Locate the cell with the specified text and output its [x, y] center coordinate. 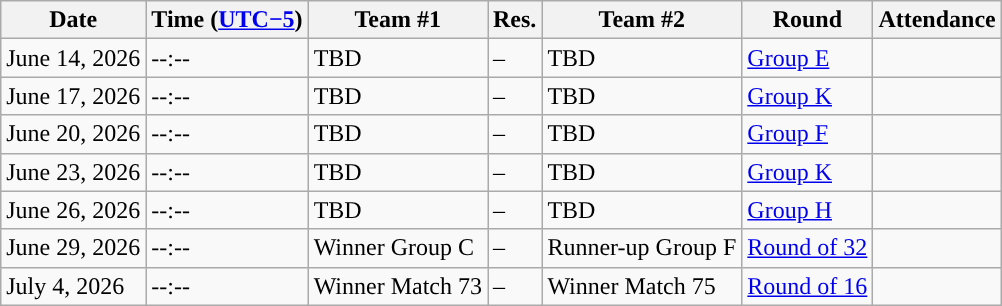
Attendance [937, 20]
Runner-up Group F [642, 248]
Winner Match 75 [642, 286]
Res. [515, 20]
Round of 32 [808, 248]
Team #1 [398, 20]
June 26, 2026 [74, 210]
Time (UTC−5) [227, 20]
June 17, 2026 [74, 96]
Winner Group C [398, 248]
Date [74, 20]
June 23, 2026 [74, 172]
Team #2 [642, 20]
Winner Match 73 [398, 286]
June 29, 2026 [74, 248]
Round [808, 20]
July 4, 2026 [74, 286]
Group E [808, 58]
June 20, 2026 [74, 134]
Group H [808, 210]
June 14, 2026 [74, 58]
Group F [808, 134]
Round of 16 [808, 286]
